Extract the [X, Y] coordinate from the center of the cell holding the provided text.  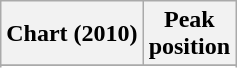
Peakposition [189, 34]
Chart (2010) [72, 34]
